Determine the [x, y] coordinate at the center of the cell enclosing the given text.  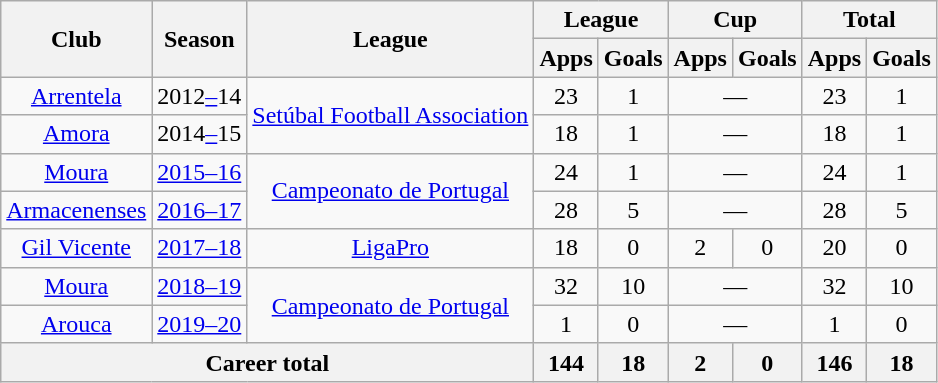
Setúbal Football Association [390, 115]
Arrentela [76, 96]
Cup [735, 20]
2015–16 [200, 172]
144 [566, 362]
Season [200, 39]
Club [76, 39]
Career total [268, 362]
2018–19 [200, 286]
Arouca [76, 324]
20 [834, 248]
2014–15 [200, 134]
Total [869, 20]
2017–18 [200, 248]
146 [834, 362]
Armacenenses [76, 210]
Gil Vicente [76, 248]
2019–20 [200, 324]
LigaPro [390, 248]
2012–14 [200, 96]
Amora [76, 134]
2016–17 [200, 210]
